Scan for the cell matching the given text and deliver its [x, y] coordinate at center. 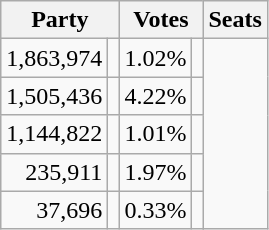
1,863,974 [54, 58]
235,911 [54, 172]
Votes [161, 20]
4.22% [156, 96]
1,505,436 [54, 96]
0.33% [156, 210]
Seats [235, 20]
37,696 [54, 210]
1,144,822 [54, 134]
Party [60, 20]
1.97% [156, 172]
1.01% [156, 134]
1.02% [156, 58]
